Pinpoint the cell where the given text exists, returning its [x, y] midpoint coordinate. 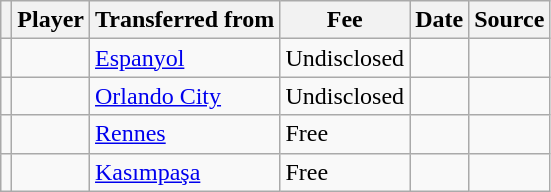
Player [51, 20]
Source [510, 20]
Transferred from [185, 20]
Date [440, 20]
Espanyol [185, 58]
Fee [345, 20]
Kasımpaşa [185, 172]
Orlando City [185, 96]
Rennes [185, 134]
